Locate the cell with the specified text and output its [X, Y] center coordinate. 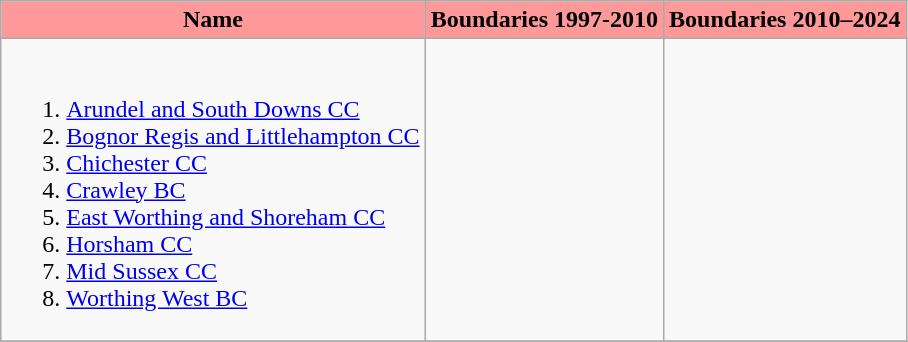
Boundaries 1997-2010 [544, 20]
Name [213, 20]
Boundaries 2010–2024 [785, 20]
